Extract the (X, Y) coordinate from the center of the cell holding the provided text.  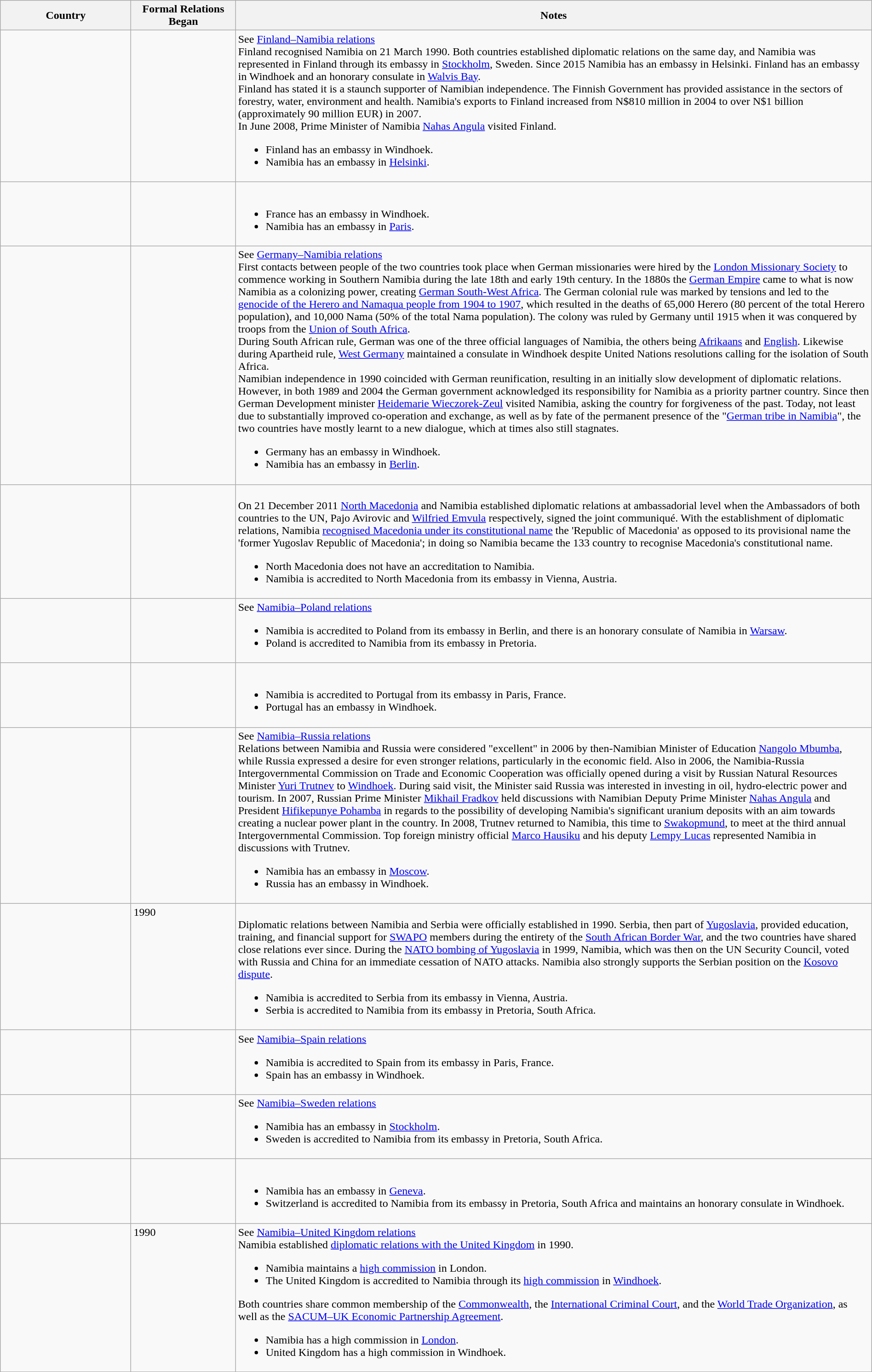
France has an embassy in Windhoek.Namibia has an embassy in Paris. (554, 214)
Namibia is accredited to Portugal from its embassy in Paris, France.Portugal has an embassy in Windhoek. (554, 695)
Notes (554, 16)
Country (66, 16)
See Namibia–Sweden relationsNamibia has an embassy in Stockholm.Sweden is accredited to Namibia from its embassy in Pretoria, South Africa. (554, 1126)
See Namibia–Spain relationsNamibia is accredited to Spain from its embassy in Paris, France.Spain has an embassy in Windhoek. (554, 1062)
Formal Relations Began (183, 16)
